Scan for the cell matching the given text and deliver its (x, y) coordinate at center. 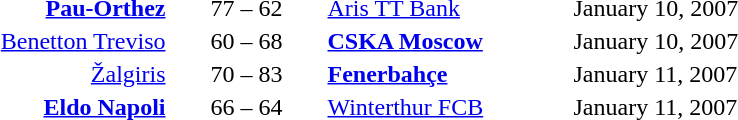
70 – 83 (246, 74)
Fenerbahçe (448, 74)
CSKA Moscow (448, 41)
60 – 68 (246, 41)
